Find where the given text appears and provide that cell's center as (X, Y) coordinate. 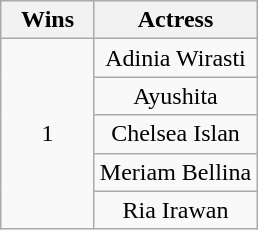
Meriam Bellina (175, 172)
Ayushita (175, 96)
Actress (175, 20)
Chelsea Islan (175, 134)
1 (48, 134)
Ria Irawan (175, 210)
Adinia Wirasti (175, 58)
Wins (48, 20)
